For the text-containing cell, return its midpoint in (x, y) coordinate format. 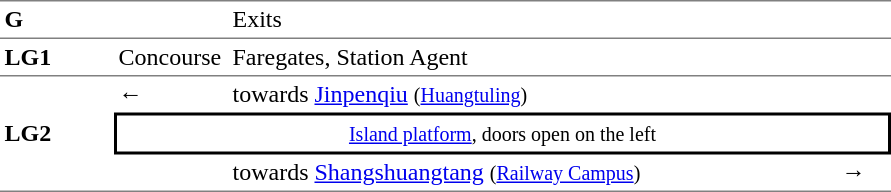
Faregates, Station Agent (532, 58)
→ (864, 173)
towards Jinpenqiu (Huangtuling) (532, 94)
Concourse (171, 58)
towards Shangshuangtang (Railway Campus) (532, 173)
Island platform, doors open on the left (502, 133)
LG2 (57, 134)
Exits (532, 20)
← (171, 94)
G (57, 20)
LG1 (57, 58)
